For the text-containing cell, return its midpoint in [X, Y] coordinate format. 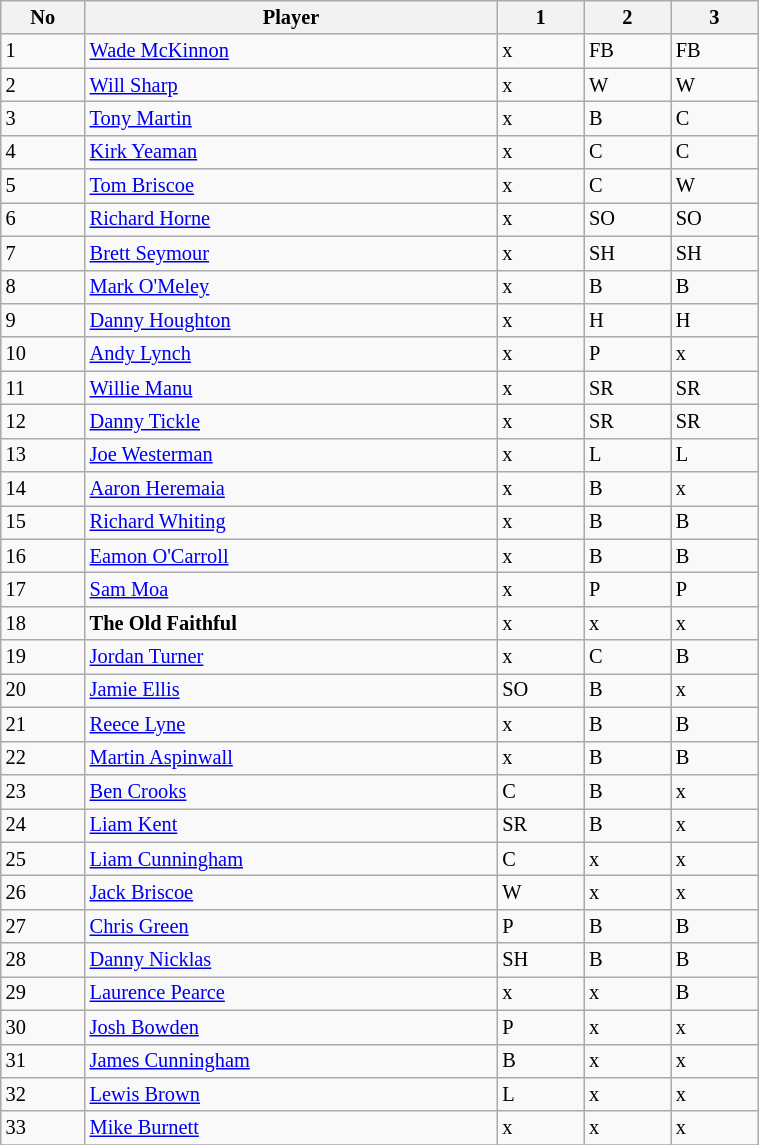
19 [43, 657]
18 [43, 623]
7 [43, 253]
Jack Briscoe [292, 892]
Laurence Pearce [292, 993]
Sam Moa [292, 589]
31 [43, 1061]
32 [43, 1094]
16 [43, 556]
Jamie Ellis [292, 690]
Eamon O'Carroll [292, 556]
Liam Kent [292, 825]
Lewis Brown [292, 1094]
Joe Westerman [292, 455]
The Old Faithful [292, 623]
12 [43, 421]
24 [43, 825]
Mark O'Meley [292, 287]
James Cunningham [292, 1061]
Kirk Yeaman [292, 152]
Danny Houghton [292, 320]
21 [43, 724]
Aaron Heremaia [292, 489]
17 [43, 589]
8 [43, 287]
22 [43, 758]
25 [43, 859]
28 [43, 960]
33 [43, 1128]
Willie Manu [292, 388]
5 [43, 186]
9 [43, 320]
Danny Tickle [292, 421]
Jordan Turner [292, 657]
Chris Green [292, 926]
Danny Nicklas [292, 960]
Will Sharp [292, 85]
Tony Martin [292, 118]
No [43, 17]
Andy Lynch [292, 354]
Richard Whiting [292, 522]
Ben Crooks [292, 791]
Josh Bowden [292, 1027]
Mike Burnett [292, 1128]
13 [43, 455]
30 [43, 1027]
Player [292, 17]
Liam Cunningham [292, 859]
Wade McKinnon [292, 51]
20 [43, 690]
11 [43, 388]
23 [43, 791]
29 [43, 993]
Reece Lyne [292, 724]
10 [43, 354]
27 [43, 926]
26 [43, 892]
Tom Briscoe [292, 186]
Martin Aspinwall [292, 758]
Richard Horne [292, 219]
6 [43, 219]
15 [43, 522]
14 [43, 489]
Brett Seymour [292, 253]
4 [43, 152]
